Pinpoint the cell where the given text exists, returning its [X, Y] midpoint coordinate. 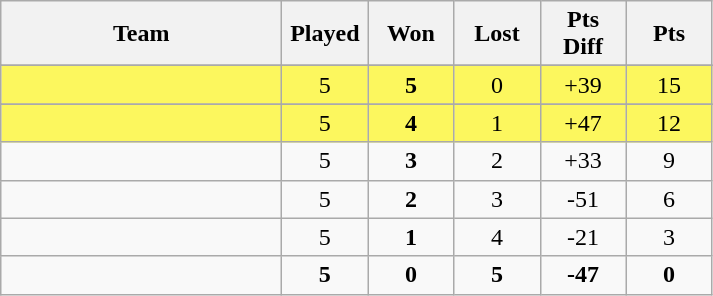
+39 [583, 85]
6 [669, 199]
12 [669, 123]
Pts [669, 34]
-21 [583, 237]
Team [142, 34]
Lost [497, 34]
15 [669, 85]
9 [669, 161]
Won [411, 34]
+47 [583, 123]
+33 [583, 161]
-51 [583, 199]
Pts Diff [583, 34]
Played [325, 34]
-47 [583, 275]
